Locate the cell with the specified text and output its (X, Y) center coordinate. 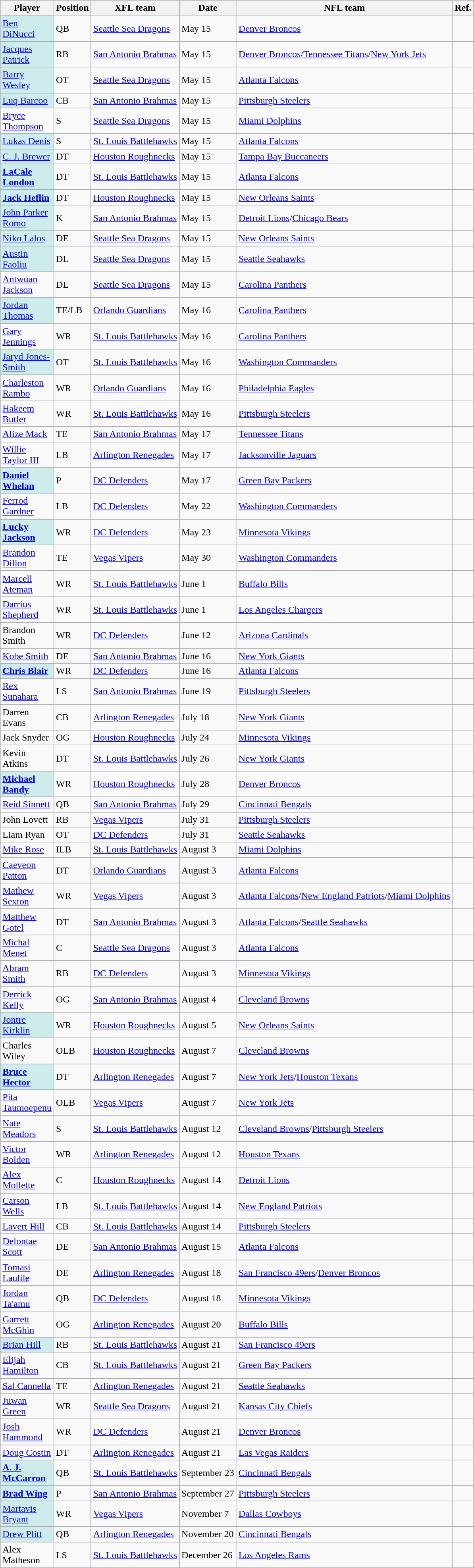
September 27 (208, 1493)
Philadelphia Eagles (344, 388)
Josh Hammond (27, 1432)
Darren Evans (27, 718)
Alex Matheson (27, 1555)
Mathew Sexton (27, 896)
Alex Mollette (27, 1180)
Daniel Whelan (27, 480)
Gary Jennings (27, 337)
Lucky Jackson (27, 532)
Nate Meadors (27, 1129)
November 7 (208, 1514)
Reid Sinnett (27, 804)
Jack Heflin (27, 197)
Doug Costin (27, 1453)
Mike Rose (27, 850)
Dallas Cowboys (344, 1514)
December 26 (208, 1555)
NFL team (344, 8)
Carson Wells (27, 1206)
Brad Wing (27, 1493)
Willie Taylor III (27, 455)
Abram Smith (27, 973)
Luq Barcoo (27, 100)
San Francisco 49ers/Denver Broncos (344, 1272)
LaCale London (27, 177)
A. J. McCarron (27, 1473)
Arizona Cardinals (344, 635)
Houston Texans (344, 1154)
August 20 (208, 1324)
Michal Menet (27, 948)
New York Jets (344, 1102)
Brandon Dillon (27, 558)
Position (72, 8)
July 18 (208, 718)
Brian Hill (27, 1345)
Ben DiNucci (27, 29)
Charles Wiley (27, 1051)
K (72, 217)
Rex Sunahara (27, 691)
Tampa Bay Buccaneers (344, 156)
Ferrod Gardner (27, 506)
Detroit Lions/Chicago Bears (344, 217)
Charleston Rambo (27, 388)
Martavis Bryant (27, 1514)
John Parker Romo (27, 217)
Drew Plitt (27, 1534)
Jaryd Jones-Smith (27, 362)
May 30 (208, 558)
XFL team (135, 8)
Victor Bolden (27, 1154)
August 5 (208, 1025)
Denver Broncos/Tennessee Titans/New York Jets (344, 54)
July 24 (208, 738)
Lavert Hill (27, 1226)
November 20 (208, 1534)
Jordan Thomas (27, 310)
San Francisco 49ers (344, 1345)
Kevin Atkins (27, 758)
Barry Wesley (27, 80)
Garrett McGhin (27, 1324)
Jacques Patrick (27, 54)
Elijah Hamilton (27, 1365)
June 12 (208, 635)
Jacksonville Jaguars (344, 455)
Date (208, 8)
Juwan Green (27, 1406)
Chris Blair (27, 671)
July 26 (208, 758)
New York Jets/Houston Texans (344, 1077)
TE/LB (72, 310)
Austin Faoliu (27, 259)
Jordan Ta'amu (27, 1299)
Tennessee Titans (344, 434)
Atlanta Falcons/Seattle Seahawks (344, 922)
Bryce Thompson (27, 121)
Bruce Hector (27, 1077)
July 29 (208, 804)
Lukas Denis (27, 141)
C. J. Brewer (27, 156)
June 19 (208, 691)
Cleveland Browns/Pittsburgh Steelers (344, 1129)
Atlanta Falcons/New England Patriots/Miami Dolphins (344, 896)
John Lovett (27, 820)
Sal Cannella (27, 1385)
Jack Snyder (27, 738)
Tomasi Laulile (27, 1272)
Hakeem Butler (27, 414)
Darrius Shepherd (27, 610)
Derrick Kelly (27, 999)
Brandon Smith (27, 635)
Antwuan Jackson (27, 285)
Kobe Smith (27, 656)
Matthew Gotel (27, 922)
Caeveon Patton (27, 870)
Delontae Scott (27, 1247)
ILB (72, 850)
Pita Taumoepenu (27, 1102)
Kansas City Chiefs (344, 1406)
September 23 (208, 1473)
Los Angeles Rams (344, 1555)
July 28 (208, 784)
May 23 (208, 532)
Player (27, 8)
Detroit Lions (344, 1180)
August 4 (208, 999)
New England Patriots (344, 1206)
Los Angeles Chargers (344, 610)
May 22 (208, 506)
Liam Ryan (27, 835)
Marcell Ateman (27, 583)
Michael Bandy (27, 784)
Jontre Kirklin (27, 1025)
Niko Lalos (27, 238)
August 15 (208, 1247)
Ref. (463, 8)
Alize Mack (27, 434)
Las Vegas Raiders (344, 1453)
